From the cell containing the given text, extract its center point as [X, Y] coordinate. 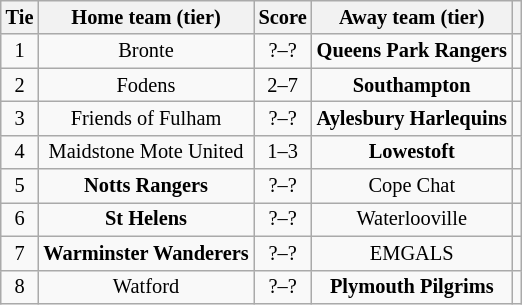
2 [20, 85]
Warminster Wanderers [146, 253]
EMGALS [412, 253]
Tie [20, 17]
4 [20, 152]
Maidstone Mote United [146, 152]
3 [20, 118]
Plymouth Pilgrims [412, 287]
1 [20, 51]
Waterlooville [412, 219]
Away team (tier) [412, 17]
5 [20, 186]
Home team (tier) [146, 17]
Fodens [146, 85]
6 [20, 219]
Score [283, 17]
Watford [146, 287]
Aylesbury Harlequins [412, 118]
Lowestoft [412, 152]
7 [20, 253]
Cope Chat [412, 186]
1–3 [283, 152]
Friends of Fulham [146, 118]
2–7 [283, 85]
Queens Park Rangers [412, 51]
Bronte [146, 51]
8 [20, 287]
Notts Rangers [146, 186]
Southampton [412, 85]
St Helens [146, 219]
